Pinpoint the cell where the given text exists, returning its [x, y] midpoint coordinate. 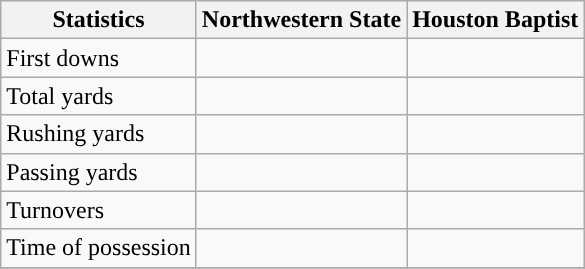
Time of possession [99, 248]
Houston Baptist [496, 20]
Passing yards [99, 172]
Rushing yards [99, 134]
Northwestern State [301, 20]
First downs [99, 58]
Statistics [99, 20]
Total yards [99, 96]
Turnovers [99, 210]
